Extract the [X, Y] coordinate from the center of the cell holding the provided text.  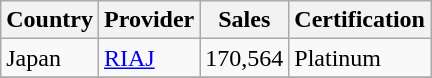
RIAJ [148, 58]
Platinum [360, 58]
Country [50, 20]
Japan [50, 58]
Certification [360, 20]
Sales [244, 20]
170,564 [244, 58]
Provider [148, 20]
